Capture the cell that displays the provided text and extract its [x, y] central coordinate. 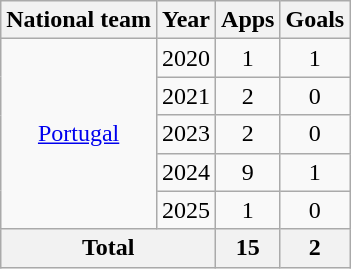
15 [248, 248]
Apps [248, 20]
2021 [186, 96]
9 [248, 172]
Total [108, 248]
Year [186, 20]
2023 [186, 134]
Portugal [79, 134]
2025 [186, 210]
2020 [186, 58]
National team [79, 20]
Goals [315, 20]
2024 [186, 172]
